Return [x, y] of the center of cell containing provided text 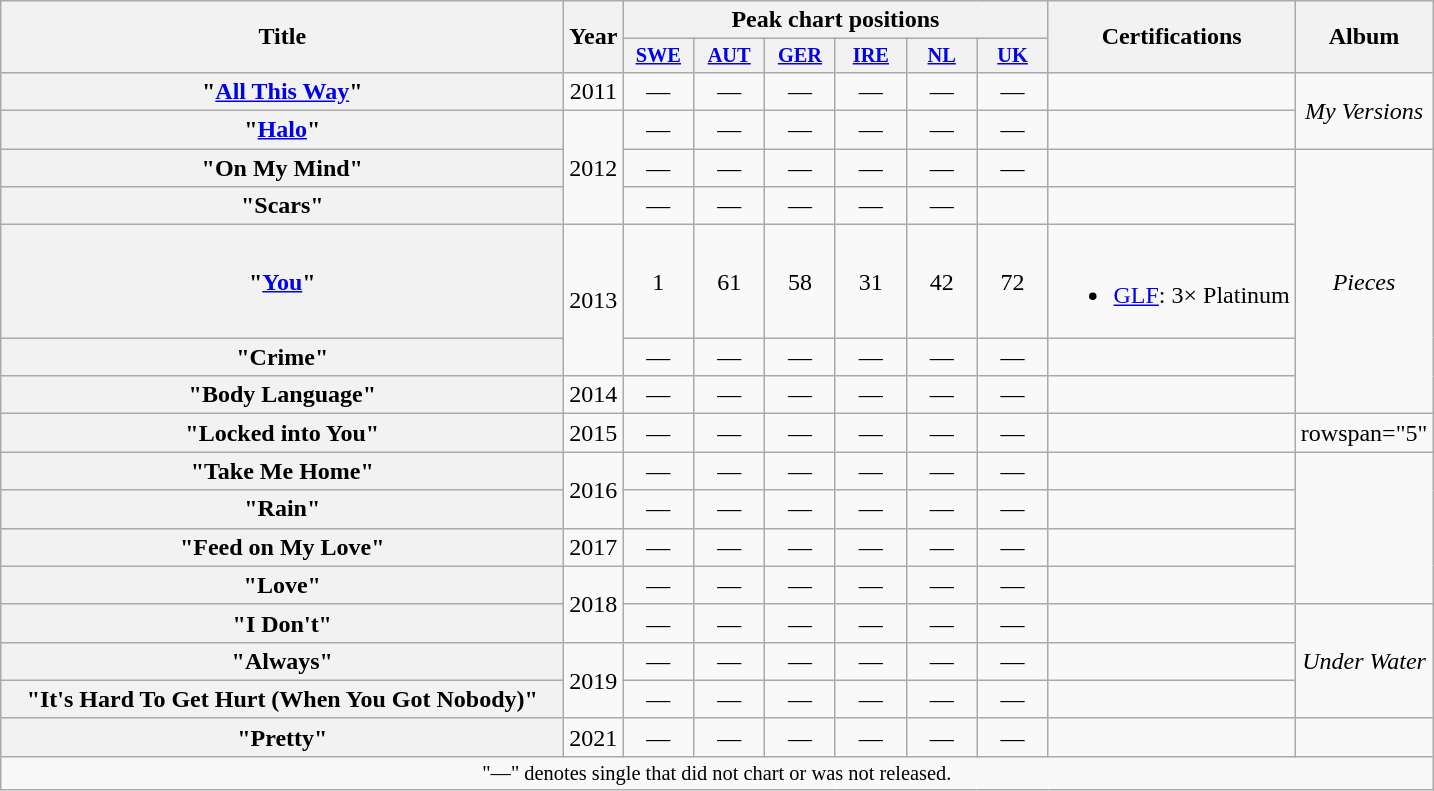
42 [942, 282]
UK [1012, 56]
"Take Me Home" [282, 471]
"Scars" [282, 206]
2016 [594, 490]
2017 [594, 547]
"Crime" [282, 357]
2014 [594, 395]
GER [800, 56]
Under Water [1364, 661]
"Pretty" [282, 737]
NL [942, 56]
"You" [282, 282]
rowspan="5" [1364, 433]
"Locked into You" [282, 433]
IRE [870, 56]
2018 [594, 604]
Peak chart positions [836, 20]
2021 [594, 737]
72 [1012, 282]
2012 [594, 168]
"It's Hard To Get Hurt (When You Got Nobody)" [282, 699]
Album [1364, 37]
2015 [594, 433]
58 [800, 282]
"Love" [282, 585]
31 [870, 282]
AUT [730, 56]
"Halo" [282, 130]
"Rain" [282, 509]
Title [282, 37]
2019 [594, 680]
"Feed on My Love" [282, 547]
My Versions [1364, 110]
Certifications [1172, 37]
"Body Language" [282, 395]
Pieces [1364, 282]
Year [594, 37]
"I Don't" [282, 623]
GLF: 3× Platinum [1172, 282]
"All This Way" [282, 91]
SWE [658, 56]
"On My Mind" [282, 168]
2011 [594, 91]
61 [730, 282]
"—" denotes single that did not chart or was not released. [717, 773]
2013 [594, 300]
1 [658, 282]
"Always" [282, 661]
